Return [x, y] of the center of cell containing provided text 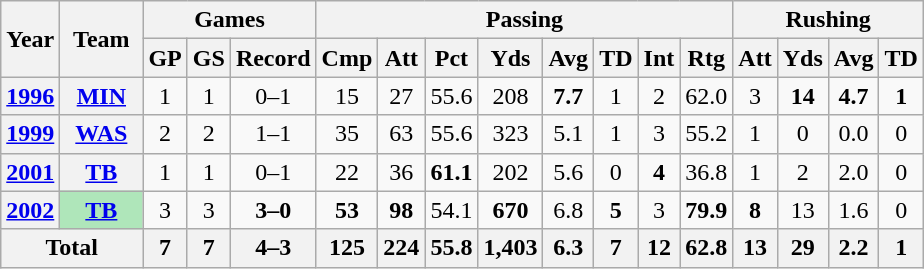
Rushing [828, 20]
12 [659, 248]
WAS [102, 134]
63 [402, 134]
Cmp [347, 58]
670 [510, 210]
4–3 [273, 248]
Record [273, 58]
54.1 [452, 210]
Year [30, 39]
Games [230, 20]
Passing [524, 20]
98 [402, 210]
Rtg [706, 58]
Int [659, 58]
1.6 [854, 210]
5.1 [568, 134]
2002 [30, 210]
3–0 [273, 210]
36 [402, 172]
1996 [30, 96]
MIN [102, 96]
36.8 [706, 172]
0.0 [854, 134]
GS [208, 58]
6.8 [568, 210]
4.7 [854, 96]
55.2 [706, 134]
1,403 [510, 248]
61.1 [452, 172]
35 [347, 134]
5 [616, 210]
5.6 [568, 172]
2001 [30, 172]
2.2 [854, 248]
6.3 [568, 248]
4 [659, 172]
1–1 [273, 134]
53 [347, 210]
27 [402, 96]
Pct [452, 58]
208 [510, 96]
14 [802, 96]
2.0 [854, 172]
55.8 [452, 248]
8 [755, 210]
62.0 [706, 96]
22 [347, 172]
15 [347, 96]
Total [72, 248]
125 [347, 248]
224 [402, 248]
1999 [30, 134]
7.7 [568, 96]
323 [510, 134]
GP [165, 58]
62.8 [706, 248]
202 [510, 172]
29 [802, 248]
Team [102, 39]
79.9 [706, 210]
